Capture the cell that displays the provided text and extract its (x, y) central coordinate. 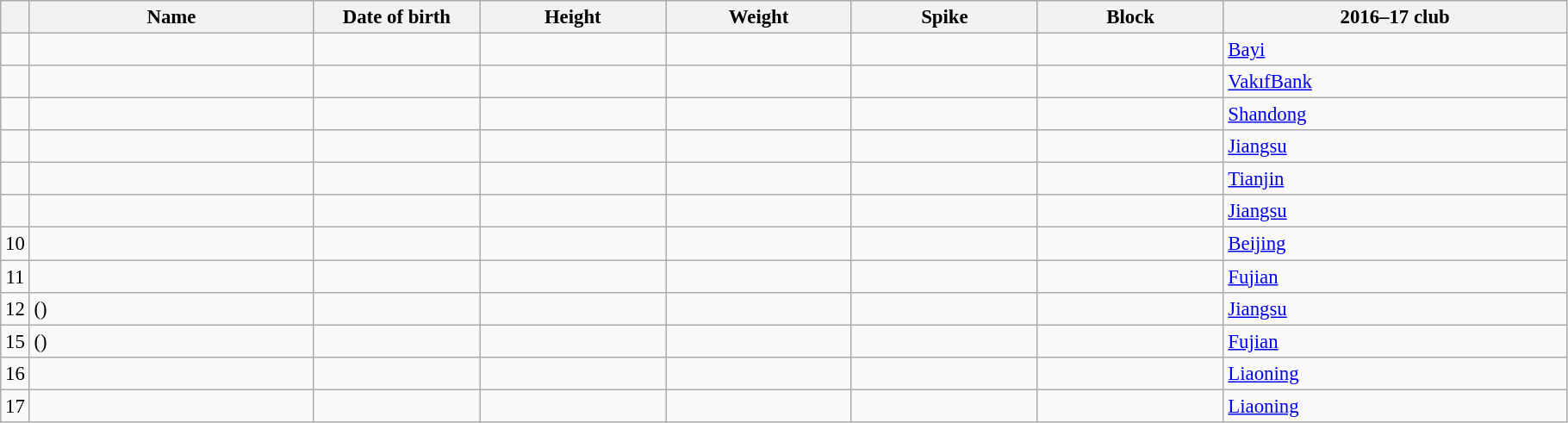
Tianjin (1395, 179)
10 (16, 244)
12 (16, 308)
Shandong (1395, 115)
Spike (944, 17)
11 (16, 277)
Name (171, 17)
2016–17 club (1395, 17)
VakıfBank (1395, 82)
Height (573, 17)
Beijing (1395, 244)
17 (16, 406)
Block (1130, 17)
15 (16, 341)
16 (16, 373)
Weight (759, 17)
Bayi (1395, 50)
Date of birth (396, 17)
